Extract the (x, y) coordinate from the center of the cell holding the provided text.  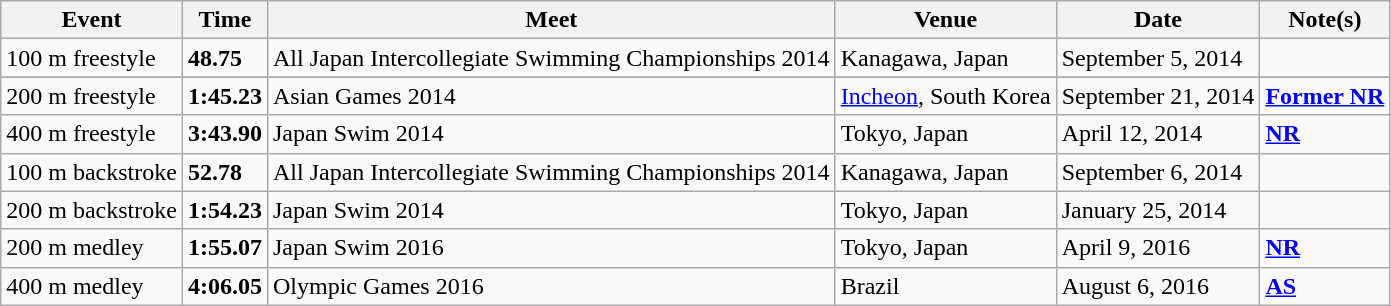
400 m medley (92, 286)
Meet (551, 20)
September 6, 2014 (1158, 172)
September 5, 2014 (1158, 58)
September 21, 2014 (1158, 96)
Brazil (946, 286)
Asian Games 2014 (551, 96)
200 m backstroke (92, 210)
100 m backstroke (92, 172)
Japan Swim 2016 (551, 248)
100 m freestyle (92, 58)
200 m medley (92, 248)
Incheon, South Korea (946, 96)
52.78 (224, 172)
400 m freestyle (92, 134)
Date (1158, 20)
4:06.05 (224, 286)
48.75 (224, 58)
1:45.23 (224, 96)
200 m freestyle (92, 96)
1:55.07 (224, 248)
AS (1325, 286)
Time (224, 20)
April 9, 2016 (1158, 248)
January 25, 2014 (1158, 210)
Note(s) (1325, 20)
April 12, 2014 (1158, 134)
Former NR (1325, 96)
Event (92, 20)
August 6, 2016 (1158, 286)
Venue (946, 20)
Olympic Games 2016 (551, 286)
1:54.23 (224, 210)
3:43.90 (224, 134)
